Extract the [X, Y] coordinate from the center of the cell holding the provided text.  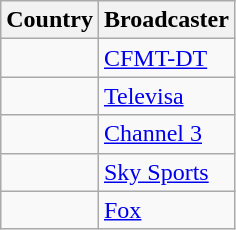
Televisa [166, 96]
Channel 3 [166, 134]
Fox [166, 210]
Sky Sports [166, 172]
CFMT-DT [166, 58]
Broadcaster [166, 20]
Country [50, 20]
